Return the (X, Y) coordinate for the center point of the cell that contains the specified text.  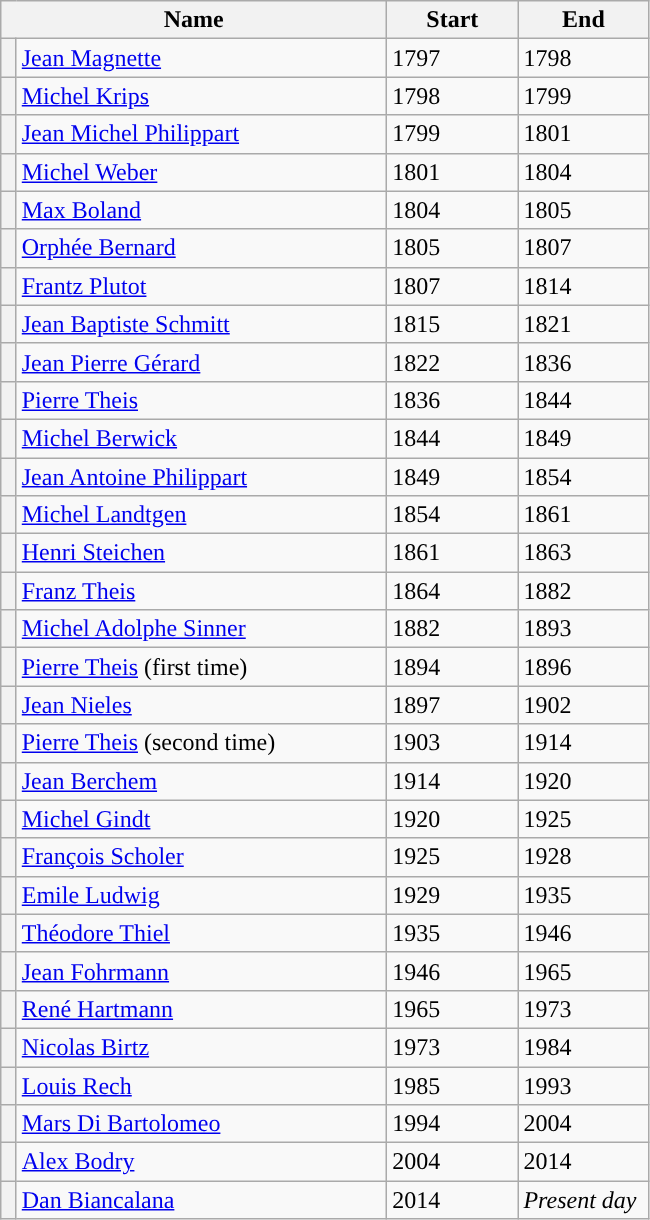
Nicolas Birtz (202, 1047)
Jean Nieles (202, 705)
1897 (452, 705)
End (584, 20)
1797 (452, 58)
1896 (584, 667)
1984 (584, 1047)
Louis Rech (202, 1085)
Pierre Theis (first time) (202, 667)
François Scholer (202, 857)
Jean Berchem (202, 781)
Jean Pierre Gérard (202, 362)
Pierre Theis (second time) (202, 743)
1893 (584, 629)
Emile Ludwig (202, 895)
1822 (452, 362)
1815 (452, 324)
Michel Krips (202, 96)
Michel Weber (202, 172)
Present day (584, 1200)
Pierre Theis (202, 400)
Jean Antoine Philippart (202, 477)
1821 (584, 324)
Jean Michel Philippart (202, 134)
1864 (452, 591)
Jean Magnette (202, 58)
1894 (452, 667)
1994 (452, 1124)
Michel Gindt (202, 819)
Henri Steichen (202, 553)
Théodore Thiel (202, 933)
René Hartmann (202, 1009)
1902 (584, 705)
Michel Adolphe Sinner (202, 629)
1929 (452, 895)
Alex Bodry (202, 1162)
Franz Theis (202, 591)
1985 (452, 1085)
1928 (584, 857)
Name (194, 20)
Start (452, 20)
Mars Di Bartolomeo (202, 1124)
1993 (584, 1085)
Michel Berwick (202, 438)
Jean Fohrmann (202, 971)
1814 (584, 286)
Jean Baptiste Schmitt (202, 324)
Frantz Plutot (202, 286)
1903 (452, 743)
1863 (584, 553)
Orphée Bernard (202, 248)
Dan Biancalana (202, 1200)
Michel Landtgen (202, 515)
Max Boland (202, 210)
